From the cell containing the given text, extract its center point as [x, y] coordinate. 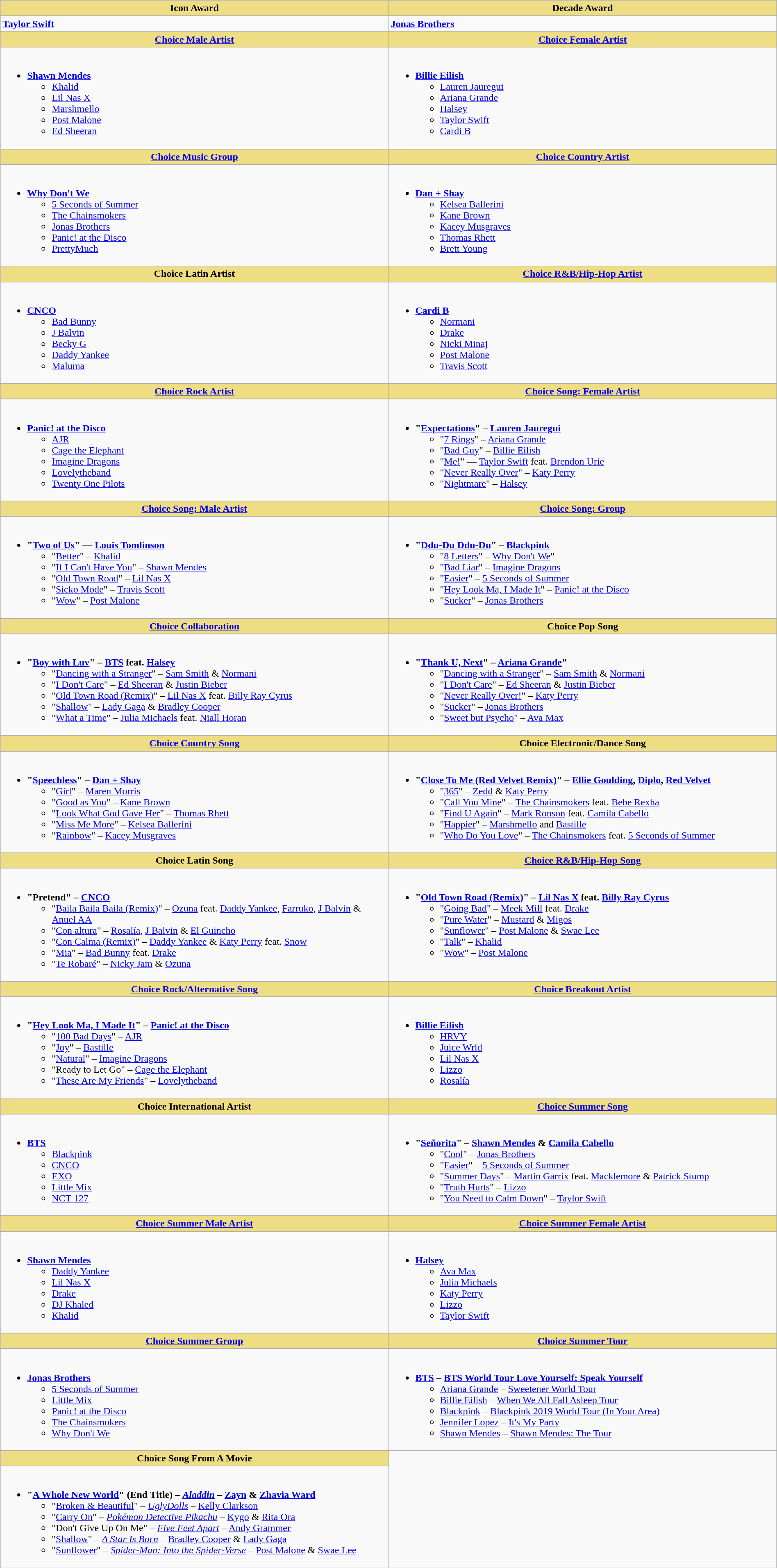
Choice Song: Female Artist [583, 391]
Choice Rock/Alternative Song [194, 989]
Dan + ShayKelsea BalleriniKane BrownKacey MusgravesThomas RhettBrett Young [583, 215]
Choice International Artist [194, 1106]
Choice Summer Male Artist [194, 1224]
Choice Song: Male Artist [194, 508]
Choice Male Artist [194, 39]
Billie EilishHRVYJuice WrldLil Nas XLizzoRosalía [583, 1048]
Choice Song: Group [583, 508]
Choice Country Artist [583, 157]
Choice Music Group [194, 157]
Choice Summer Tour [583, 1341]
Choice Electronic/Dance Song [583, 743]
Choice Country Song [194, 743]
Choice Summer Group [194, 1341]
Choice Female Artist [583, 39]
HalseyAva MaxJulia MichaelsKaty PerryLizzoTaylor Swift [583, 1282]
BTSBlackpinkCNCOEXOLittle MixNCT 127 [194, 1165]
Shawn MendesKhalidLil Nas XMarshmelloPost MaloneEd Sheeran [194, 98]
Cardi BNormaniDrakeNicki MinajPost MaloneTravis Scott [583, 333]
Choice Pop Song [583, 626]
Choice Latin Song [194, 861]
Shawn MendesDaddy YankeeLil Nas XDrakeDJ KhaledKhalid [194, 1282]
Jonas Brothers5 Seconds of SummerLittle MixPanic! at the DiscoThe ChainsmokersWhy Don't We [194, 1399]
Choice R&B/Hip-Hop Artist [583, 274]
Taylor Swift [194, 24]
Jonas Brothers [583, 24]
Choice Summer Female Artist [583, 1224]
Choice Summer Song [583, 1106]
Choice R&B/Hip-Hop Song [583, 861]
Choice Song From A Movie [194, 1458]
Decade Award [583, 8]
Choice Latin Artist [194, 274]
Choice Breakout Artist [583, 989]
Why Don't We5 Seconds of SummerThe ChainsmokersJonas BrothersPanic! at the DiscoPrettyMuch [194, 215]
Choice Rock Artist [194, 391]
Panic! at the DiscoAJRCage the ElephantImagine DragonsLovelythebandTwenty One Pilots [194, 450]
Billie EilishLauren JaureguiAriana GrandeHalseyTaylor SwiftCardi B [583, 98]
CNCOBad BunnyJ BalvinBecky GDaddy YankeeMaluma [194, 333]
Icon Award [194, 8]
Choice Collaboration [194, 626]
